Return the [X, Y] coordinate for the center point of the cell that contains the specified text.  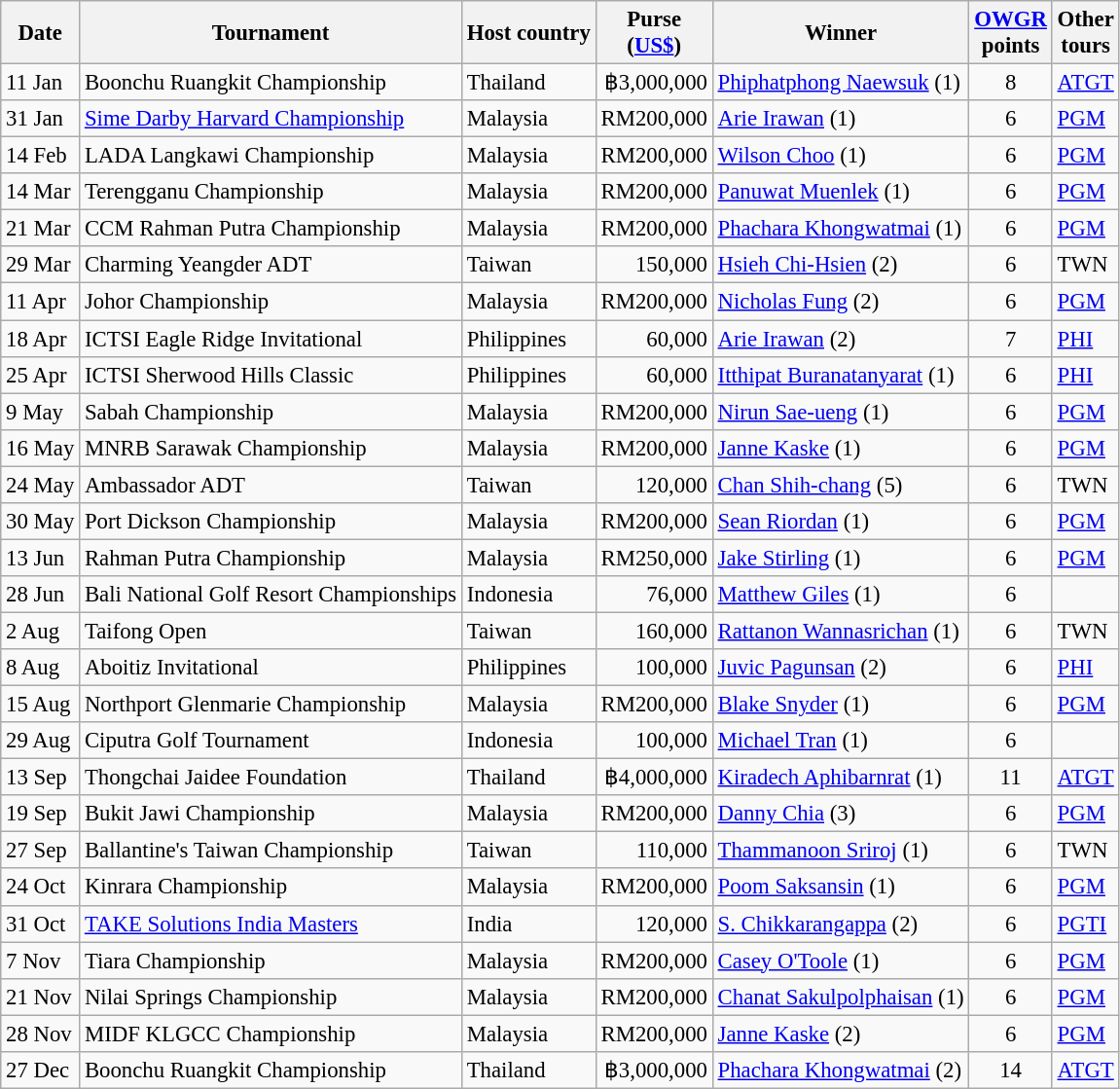
Nicholas Fung (2) [841, 302]
14 [1010, 1071]
150,000 [654, 266]
Terengganu Championship [271, 192]
OWGRpoints [1010, 33]
RM250,000 [654, 558]
Blake Snyder (1) [841, 705]
25 Apr [41, 375]
Chanat Sakulpolphaisan (1) [841, 997]
Itthipat Buranatanyarat (1) [841, 375]
Northport Glenmarie Championship [271, 705]
28 Nov [41, 1034]
110,000 [654, 851]
Taifong Open [271, 631]
Port Dickson Championship [271, 522]
MIDF KLGCC Championship [271, 1034]
Poom Saksansin (1) [841, 888]
Bali National Golf Resort Championships [271, 595]
Winner [841, 33]
MNRB Sarawak Championship [271, 448]
14 Feb [41, 156]
16 May [41, 448]
2 Aug [41, 631]
Wilson Choo (1) [841, 156]
18 Apr [41, 339]
21 Nov [41, 997]
Janne Kaske (1) [841, 448]
Phachara Khongwatmai (2) [841, 1071]
Danny Chia (3) [841, 814]
Ambassador ADT [271, 485]
27 Sep [41, 851]
14 Mar [41, 192]
11 Apr [41, 302]
Bukit Jawi Championship [271, 814]
Thongchai Jaidee Foundation [271, 778]
11 [1010, 778]
Sabah Championship [271, 412]
76,000 [654, 595]
Chan Shih-chang (5) [841, 485]
Tiara Championship [271, 961]
15 Aug [41, 705]
S. Chikkarangappa (2) [841, 924]
8 Aug [41, 668]
Othertours [1086, 33]
LADA Langkawi Championship [271, 156]
Nilai Springs Championship [271, 997]
Casey O'Toole (1) [841, 961]
Charming Yeangder ADT [271, 266]
160,000 [654, 631]
ICTSI Eagle Ridge Invitational [271, 339]
India [528, 924]
TAKE Solutions India Masters [271, 924]
Rahman Putra Championship [271, 558]
Aboitiz Invitational [271, 668]
13 Sep [41, 778]
Phachara Khongwatmai (1) [841, 229]
Arie Irawan (2) [841, 339]
13 Jun [41, 558]
Ballantine's Taiwan Championship [271, 851]
Jake Stirling (1) [841, 558]
9 May [41, 412]
31 Jan [41, 119]
31 Oct [41, 924]
Purse(US$) [654, 33]
CCM Rahman Putra Championship [271, 229]
Nirun Sae-ueng (1) [841, 412]
8 [1010, 83]
27 Dec [41, 1071]
Johor Championship [271, 302]
PGTI [1086, 924]
Host country [528, 33]
21 Mar [41, 229]
Kiradech Aphibarnrat (1) [841, 778]
Sean Riordan (1) [841, 522]
Ciputra Golf Tournament [271, 741]
24 May [41, 485]
Phiphatphong Naewsuk (1) [841, 83]
Kinrara Championship [271, 888]
29 Mar [41, 266]
Juvic Pagunsan (2) [841, 668]
19 Sep [41, 814]
7 Nov [41, 961]
7 [1010, 339]
Arie Irawan (1) [841, 119]
Date [41, 33]
Janne Kaske (2) [841, 1034]
Thammanoon Sriroj (1) [841, 851]
29 Aug [41, 741]
11 Jan [41, 83]
28 Jun [41, 595]
Rattanon Wannasrichan (1) [841, 631]
Panuwat Muenlek (1) [841, 192]
Michael Tran (1) [841, 741]
Matthew Giles (1) [841, 595]
ICTSI Sherwood Hills Classic [271, 375]
Hsieh Chi-Hsien (2) [841, 266]
Sime Darby Harvard Championship [271, 119]
24 Oct [41, 888]
Tournament [271, 33]
฿4,000,000 [654, 778]
30 May [41, 522]
